Output the [x, y] coordinate of the center of the cell containing the given text.  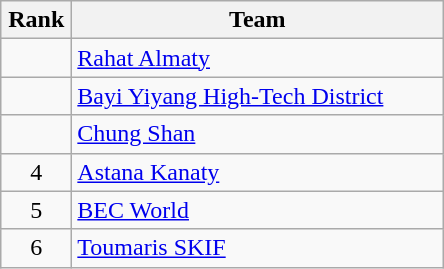
5 [36, 210]
Rahat Almaty [258, 58]
4 [36, 172]
Toumaris SKIF [258, 248]
Bayi Yiyang High-Tech District [258, 96]
6 [36, 248]
BEC World [258, 210]
Team [258, 20]
Astana Kanaty [258, 172]
Chung Shan [258, 134]
Rank [36, 20]
